Detect which cell encompasses the target text, then output its [x, y] center coordinate. 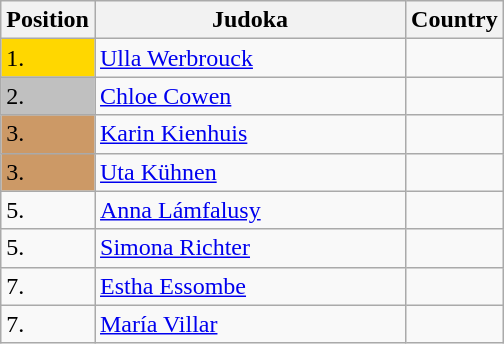
Ulla Werbrouck [250, 58]
Karin Kienhuis [250, 134]
1. [48, 58]
Uta Kühnen [250, 172]
Judoka [250, 20]
Simona Richter [250, 248]
Chloe Cowen [250, 96]
María Villar [250, 324]
Anna Lámfalusy [250, 210]
2. [48, 96]
Country [455, 20]
Position [48, 20]
Estha Essombe [250, 286]
